Search for the cell housing the specified text and yield its (X, Y) center coordinate. 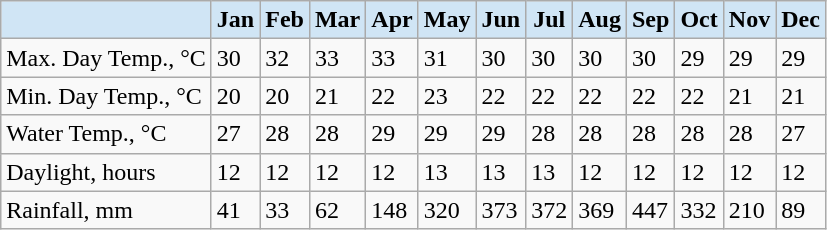
369 (600, 210)
Max. Day Temp., °C (106, 58)
62 (337, 210)
Jan (235, 20)
320 (447, 210)
Jun (501, 20)
31 (447, 58)
Sep (650, 20)
447 (650, 210)
41 (235, 210)
Rainfall, mm (106, 210)
Apr (392, 20)
Oct (699, 20)
332 (699, 210)
23 (447, 96)
May (447, 20)
148 (392, 210)
Min. Day Temp., °C (106, 96)
Mar (337, 20)
Daylight, hours (106, 172)
Water Temp., °C (106, 134)
89 (801, 210)
Nov (749, 20)
373 (501, 210)
372 (550, 210)
Feb (285, 20)
Dec (801, 20)
210 (749, 210)
32 (285, 58)
Jul (550, 20)
Aug (600, 20)
